Scan for the cell matching the given text and deliver its (x, y) coordinate at center. 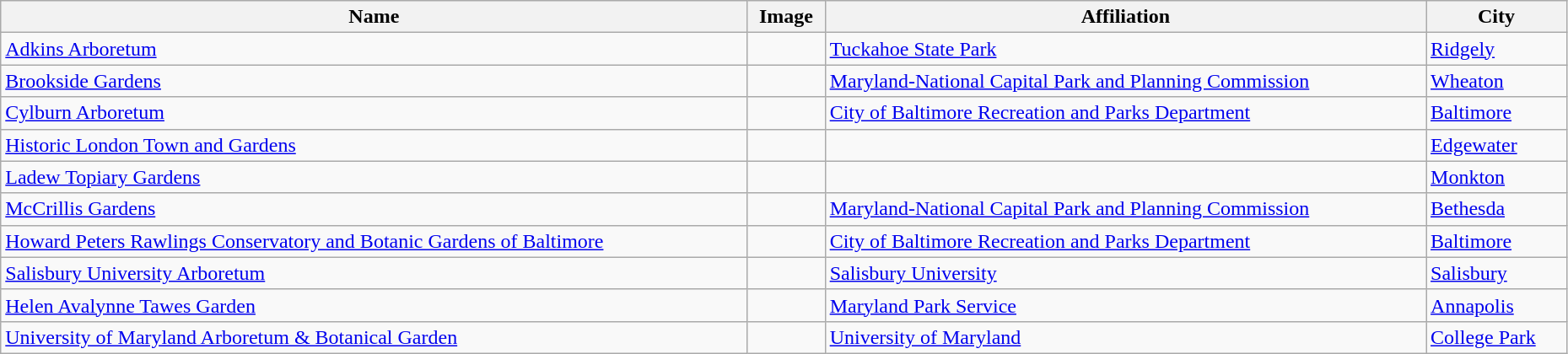
Salisbury University (1125, 273)
Helen Avalynne Tawes Garden (374, 305)
Ladew Topiary Gardens (374, 177)
Brookside Gardens (374, 81)
Bethesda (1496, 209)
McCrillis Gardens (374, 209)
Edgewater (1496, 145)
College Park (1496, 337)
Wheaton (1496, 81)
Annapolis (1496, 305)
Historic London Town and Gardens (374, 145)
Image (786, 17)
University of Maryland Arboretum & Botanical Garden (374, 337)
Adkins Arboretum (374, 49)
Cylburn Arboretum (374, 113)
Monkton (1496, 177)
University of Maryland (1125, 337)
Name (374, 17)
Salisbury University Arboretum (374, 273)
City (1496, 17)
Howard Peters Rawlings Conservatory and Botanic Gardens of Baltimore (374, 241)
Salisbury (1496, 273)
Maryland Park Service (1125, 305)
Tuckahoe State Park (1125, 49)
Affiliation (1125, 17)
Ridgely (1496, 49)
